Provide the [x, y] coordinate of the cell's center where the given text is located.  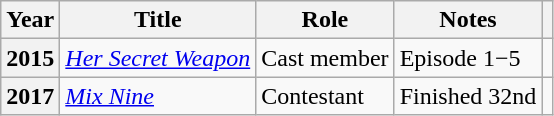
Role [325, 20]
2015 [30, 58]
Title [158, 20]
Cast member [325, 58]
Her Secret Weapon [158, 58]
Year [30, 20]
Contestant [325, 96]
Finished 32nd [468, 96]
Episode 1−5 [468, 58]
Mix Nine [158, 96]
2017 [30, 96]
Notes [468, 20]
